Capture the cell that displays the provided text and extract its (x, y) central coordinate. 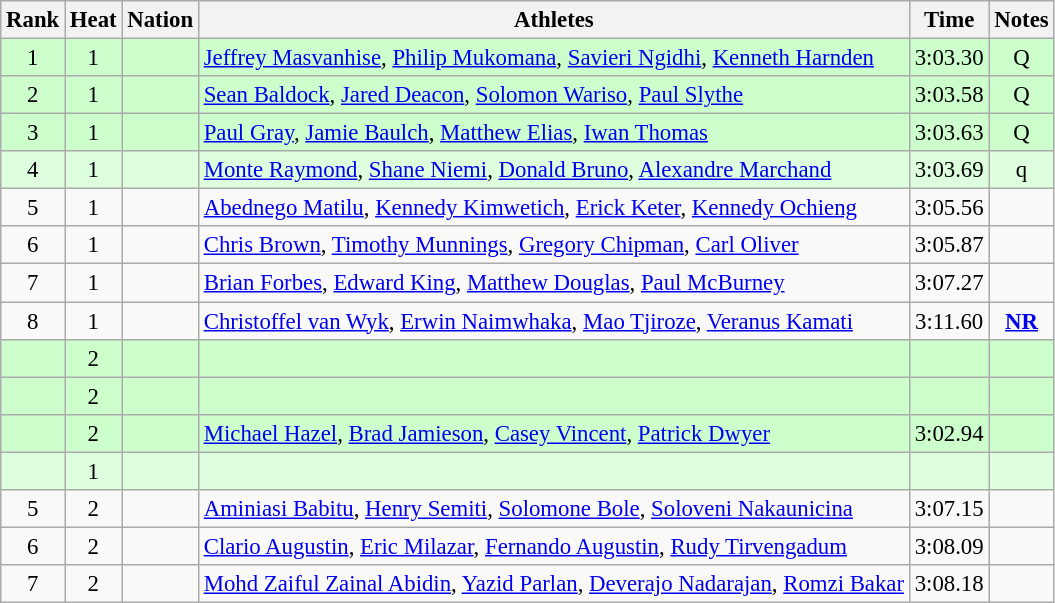
3:03.69 (949, 170)
Abednego Matilu, Kennedy Kimwetich, Erick Keter, Kennedy Ochieng (554, 208)
3:11.60 (949, 321)
Heat (94, 20)
Aminiasi Babitu, Henry Semiti, Solomone Bole, Soloveni Nakaunicina (554, 509)
3:03.63 (949, 133)
Mohd Zaiful Zainal Abidin, Yazid Parlan, Deverajo Nadarajan, Romzi Bakar (554, 584)
8 (33, 321)
Nation (160, 20)
Monte Raymond, Shane Niemi, Donald Bruno, Alexandre Marchand (554, 170)
Time (949, 20)
3:07.15 (949, 509)
Notes (1022, 20)
3:08.18 (949, 584)
q (1022, 170)
Jeffrey Masvanhise, Philip Mukomana, Savieri Ngidhi, Kenneth Harnden (554, 58)
3:02.94 (949, 433)
Brian Forbes, Edward King, Matthew Douglas, Paul McBurney (554, 283)
3:07.27 (949, 283)
Rank (33, 20)
3:03.30 (949, 58)
Christoffel van Wyk, Erwin Naimwhaka, Mao Tjiroze, Veranus Kamati (554, 321)
Michael Hazel, Brad Jamieson, Casey Vincent, Patrick Dwyer (554, 433)
Sean Baldock, Jared Deacon, Solomon Wariso, Paul Slythe (554, 95)
NR (1022, 321)
Athletes (554, 20)
3:05.56 (949, 208)
4 (33, 170)
3:05.87 (949, 245)
3:08.09 (949, 546)
3 (33, 133)
Paul Gray, Jamie Baulch, Matthew Elias, Iwan Thomas (554, 133)
Clario Augustin, Eric Milazar, Fernando Augustin, Rudy Tirvengadum (554, 546)
Chris Brown, Timothy Munnings, Gregory Chipman, Carl Oliver (554, 245)
3:03.58 (949, 95)
